Pinpoint the cell where the given text exists, returning its (x, y) midpoint coordinate. 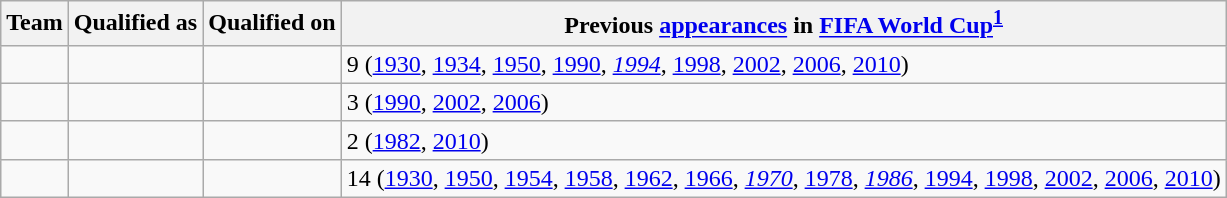
3 (1990, 2002, 2006) (784, 102)
2 (1982, 2010) (784, 140)
Previous appearances in FIFA World Cup1 (784, 24)
Qualified as (135, 24)
Team (35, 24)
9 (1930, 1934, 1950, 1990, 1994, 1998, 2002, 2006, 2010) (784, 64)
14 (1930, 1950, 1954, 1958, 1962, 1966, 1970, 1978, 1986, 1994, 1998, 2002, 2006, 2010) (784, 178)
Qualified on (272, 24)
